Output the (x, y) coordinate of the center of the cell containing the given text.  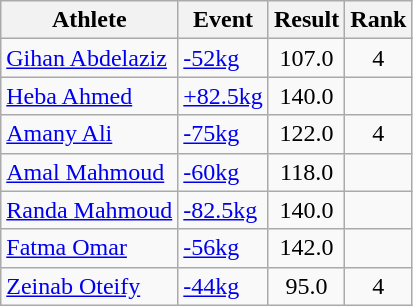
-52kg (224, 58)
Heba Ahmed (90, 96)
-44kg (224, 286)
142.0 (306, 248)
Gihan Abdelaziz (90, 58)
Randa Mahmoud (90, 210)
Fatma Omar (90, 248)
122.0 (306, 134)
Event (224, 20)
Amany Ali (90, 134)
Rank (378, 20)
118.0 (306, 172)
95.0 (306, 286)
Zeinab Oteify (90, 286)
-75kg (224, 134)
-82.5kg (224, 210)
+82.5kg (224, 96)
Athlete (90, 20)
Result (306, 20)
-60kg (224, 172)
Amal Mahmoud (90, 172)
-56kg (224, 248)
107.0 (306, 58)
